Search for the cell housing the specified text and yield its [x, y] center coordinate. 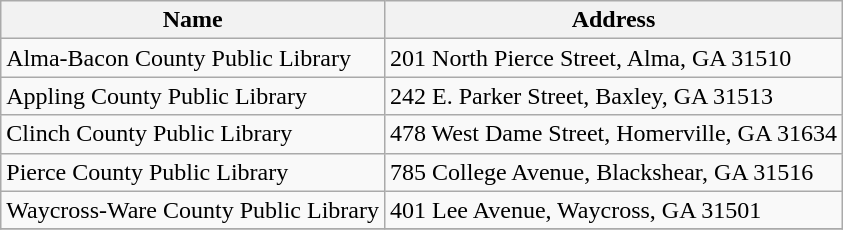
Appling County Public Library [193, 96]
785 College Avenue, Blackshear, GA 31516 [614, 172]
Clinch County Public Library [193, 134]
242 E. Parker Street, Baxley, GA 31513 [614, 96]
Waycross-Ware County Public Library [193, 210]
Pierce County Public Library [193, 172]
401 Lee Avenue, Waycross, GA 31501 [614, 210]
Name [193, 20]
478 West Dame Street, Homerville, GA 31634 [614, 134]
Address [614, 20]
Alma-Bacon County Public Library [193, 58]
201 North Pierce Street, Alma, GA 31510 [614, 58]
